Determine the (x, y) coordinate at the center of the cell enclosing the given text.  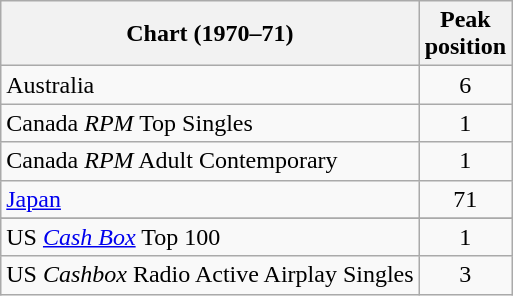
Australia (210, 85)
US Cashbox Radio Active Airplay Singles (210, 275)
Peakposition (465, 34)
Canada RPM Top Singles (210, 123)
US Cash Box Top 100 (210, 237)
Japan (210, 199)
Chart (1970–71) (210, 34)
71 (465, 199)
6 (465, 85)
3 (465, 275)
Canada RPM Adult Contemporary (210, 161)
